Determine the [x, y] coordinate at the center of the cell enclosing the given text.  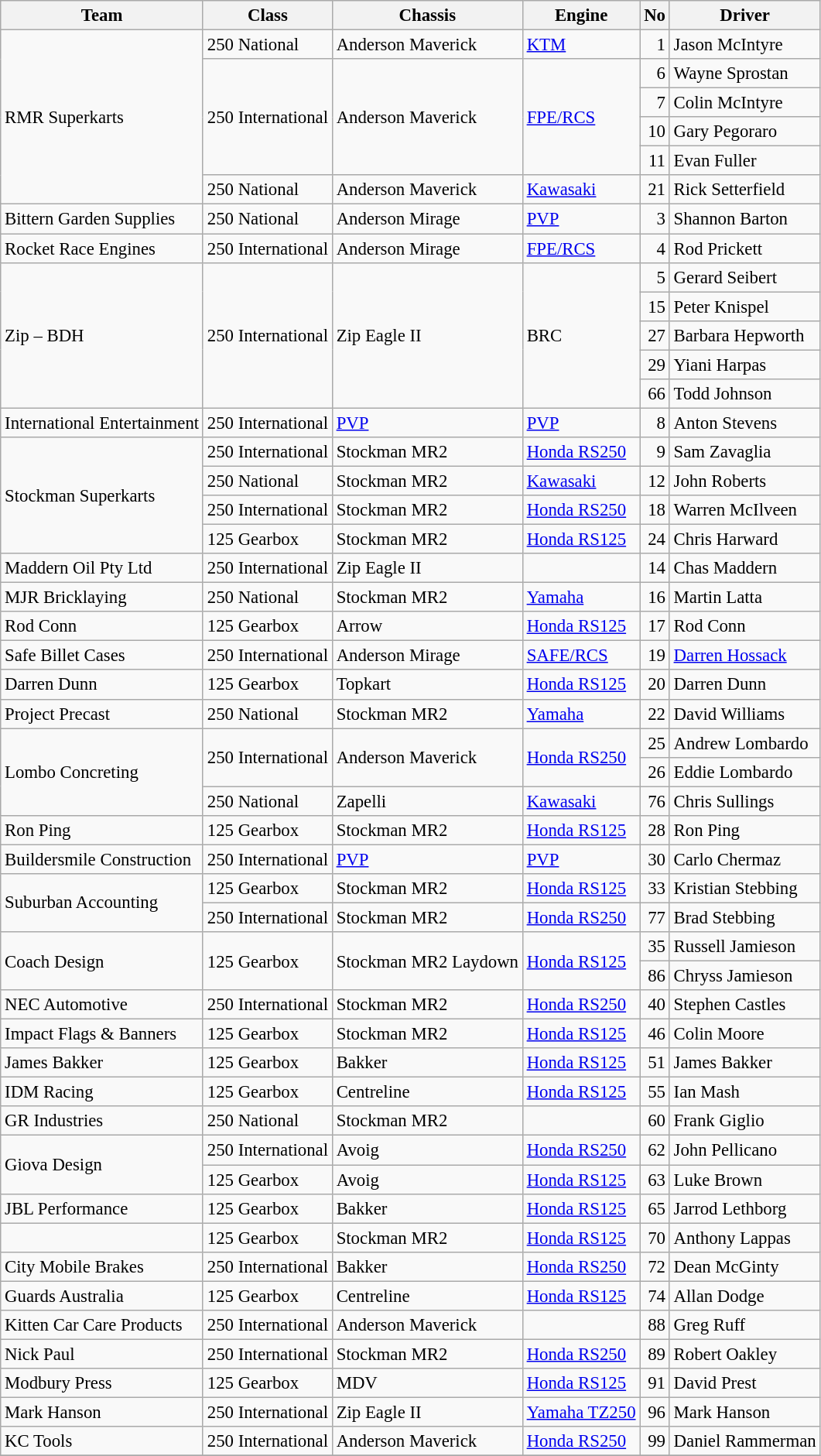
BRC [581, 335]
29 [655, 365]
Impact Flags & Banners [102, 1034]
Gerard Seibert [744, 277]
12 [655, 481]
7 [655, 103]
74 [655, 1296]
Warren McIlveen [744, 510]
Giova Design [102, 1164]
Chryss Jamieson [744, 976]
Class [268, 15]
John Pellicano [744, 1150]
Greg Ruff [744, 1325]
11 [655, 161]
Engine [581, 15]
Barbara Hepworth [744, 335]
86 [655, 976]
Modbury Press [102, 1383]
10 [655, 132]
4 [655, 248]
Wayne Sprostan [744, 74]
15 [655, 307]
Yamaha TZ250 [581, 1412]
5 [655, 277]
51 [655, 1063]
Carlo Chermaz [744, 859]
MDV [427, 1383]
24 [655, 540]
30 [655, 859]
20 [655, 685]
35 [655, 947]
Nick Paul [102, 1354]
SAFE/RCS [581, 656]
17 [655, 626]
International Entertainment [102, 423]
City Mobile Brakes [102, 1266]
63 [655, 1180]
Jason McIntyre [744, 45]
Chris Harward [744, 540]
96 [655, 1412]
MJR Bricklaying [102, 598]
Bittern Garden Supplies [102, 219]
Zip – BDH [102, 335]
Safe Billet Cases [102, 656]
IDM Racing [102, 1092]
88 [655, 1325]
Driver [744, 15]
Topkart [427, 685]
Allan Dodge [744, 1296]
NEC Automotive [102, 1005]
18 [655, 510]
David Prest [744, 1383]
99 [655, 1441]
Coach Design [102, 961]
33 [655, 889]
Shannon Barton [744, 219]
8 [655, 423]
Stephen Castles [744, 1005]
14 [655, 568]
David Williams [744, 714]
Buildersmile Construction [102, 859]
19 [655, 656]
Sam Zavaglia [744, 452]
Andrew Lombardo [744, 743]
Darren Hossack [744, 656]
27 [655, 335]
KC Tools [102, 1441]
Ian Mash [744, 1092]
Martin Latta [744, 598]
Rick Setterfield [744, 190]
No [655, 15]
21 [655, 190]
62 [655, 1150]
Evan Fuller [744, 161]
6 [655, 74]
Rocket Race Engines [102, 248]
Frank Giglio [744, 1122]
66 [655, 394]
Russell Jamieson [744, 947]
28 [655, 831]
Yiani Harpas [744, 365]
55 [655, 1092]
46 [655, 1034]
GR Industries [102, 1122]
Lombo Concreting [102, 773]
40 [655, 1005]
Jarrod Lethborg [744, 1208]
Gary Pegoraro [744, 132]
JBL Performance [102, 1208]
77 [655, 917]
22 [655, 714]
Chas Maddern [744, 568]
Robert Oakley [744, 1354]
Chris Sullings [744, 801]
Arrow [427, 626]
Colin Moore [744, 1034]
70 [655, 1238]
Project Precast [102, 714]
Brad Stebbing [744, 917]
Zapelli [427, 801]
Luke Brown [744, 1180]
Kristian Stebbing [744, 889]
Colin McIntyre [744, 103]
Anthony Lappas [744, 1238]
9 [655, 452]
91 [655, 1383]
Stockman MR2 Laydown [427, 961]
76 [655, 801]
65 [655, 1208]
Peter Knispel [744, 307]
Anton Stevens [744, 423]
16 [655, 598]
26 [655, 772]
RMR Superkarts [102, 118]
Stockman Superkarts [102, 495]
Dean McGinty [744, 1266]
Chassis [427, 15]
Suburban Accounting [102, 903]
89 [655, 1354]
Guards Australia [102, 1296]
Rod Prickett [744, 248]
Kitten Car Care Products [102, 1325]
25 [655, 743]
Maddern Oil Pty Ltd [102, 568]
KTM [581, 45]
John Roberts [744, 481]
Eddie Lombardo [744, 772]
Daniel Rammerman [744, 1441]
60 [655, 1122]
Team [102, 15]
72 [655, 1266]
1 [655, 45]
Todd Johnson [744, 394]
3 [655, 219]
